Determine the (X, Y) coordinate at the center of the cell enclosing the given text.  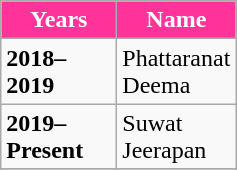
2019–Present (59, 136)
Suwat Jeerapan (176, 136)
2018–2019 (59, 72)
Name (176, 20)
Years (59, 20)
Phattaranat Deema (176, 72)
